Identify which cell holds the provided text, then report its [x, y] central coordinate. 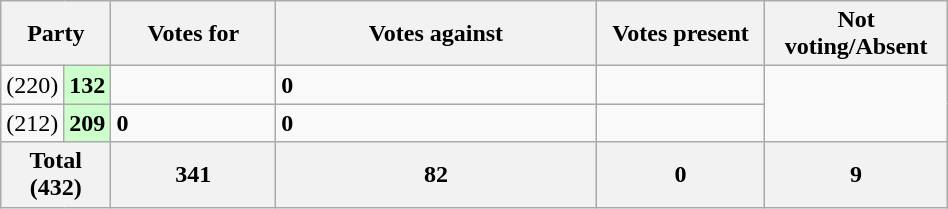
9 [856, 174]
(212) [32, 123]
341 [194, 174]
Votes present [680, 34]
209 [88, 123]
Party [56, 34]
Total (432) [56, 174]
82 [436, 174]
(220) [32, 85]
132 [88, 85]
Votes against [436, 34]
Votes for [194, 34]
Not voting/Absent [856, 34]
